Pinpoint the cell where the given text exists, returning its (x, y) midpoint coordinate. 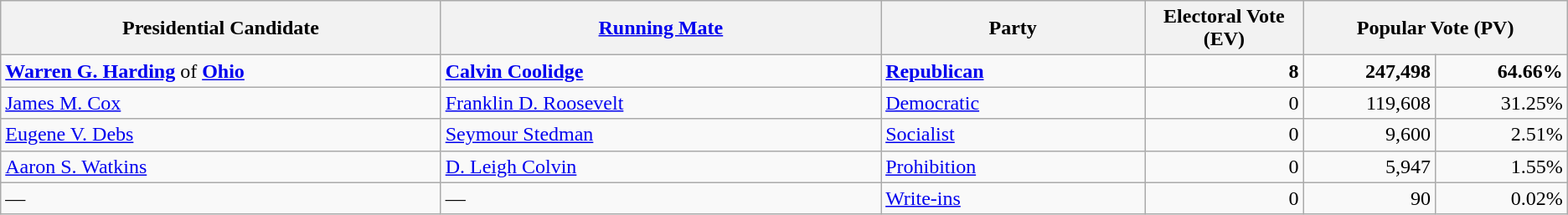
5,947 (1369, 166)
9,600 (1369, 135)
119,608 (1369, 103)
Calvin Coolidge (660, 71)
Franklin D. Roosevelt (660, 103)
0.02% (1502, 198)
Running Mate (660, 28)
Warren G. Harding of Ohio (221, 71)
D. Leigh Colvin (660, 166)
Presidential Candidate (221, 28)
Seymour Stedman (660, 135)
Prohibition (1014, 166)
247,498 (1369, 71)
64.66% (1502, 71)
Party (1014, 28)
Republican (1014, 71)
2.51% (1502, 135)
Eugene V. Debs (221, 135)
Socialist (1014, 135)
Popular Vote (PV) (1436, 28)
Electoral Vote (EV) (1225, 28)
Write-ins (1014, 198)
Democratic (1014, 103)
8 (1225, 71)
90 (1369, 198)
James M. Cox (221, 103)
31.25% (1502, 103)
1.55% (1502, 166)
Aaron S. Watkins (221, 166)
